Return (X, Y) of the center of cell containing provided text 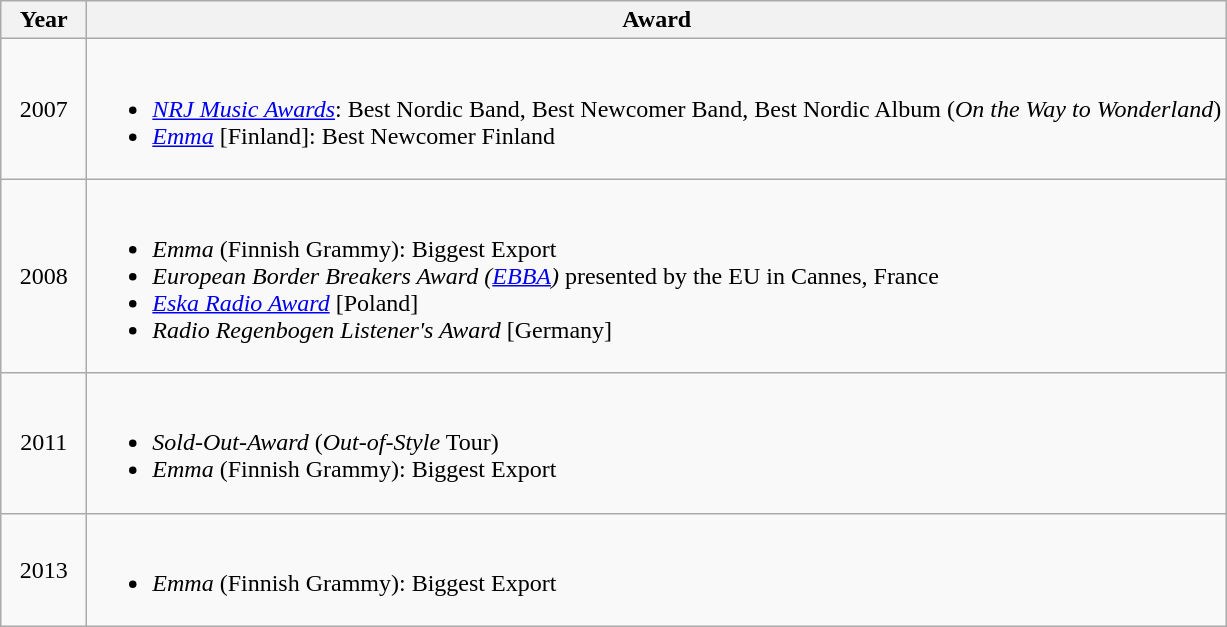
2007 (44, 109)
Sold-Out-Award (Out-of-Style Tour)Emma (Finnish Grammy): Biggest Export (657, 443)
NRJ Music Awards: Best Nordic Band, Best Newcomer Band, Best Nordic Album (On the Way to Wonderland)Emma [Finland]: Best Newcomer Finland (657, 109)
Year (44, 20)
Emma (Finnish Grammy): Biggest Export (657, 570)
2008 (44, 276)
2011 (44, 443)
Award (657, 20)
2013 (44, 570)
